For the text-containing cell, return its midpoint in [X, Y] coordinate format. 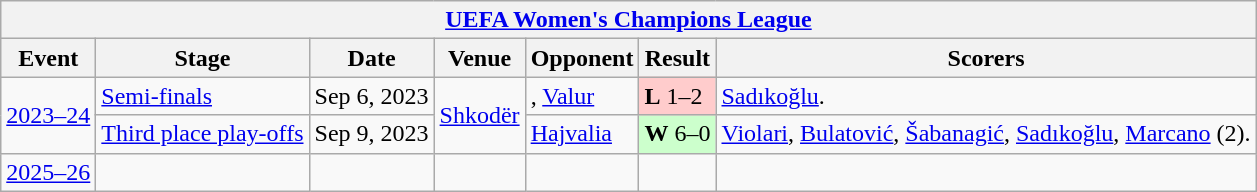
Result [678, 58]
Hajvalia [582, 134]
L 1–2 [678, 96]
Opponent [582, 58]
Sadıkoğlu. [986, 96]
Sep 6, 2023 [372, 96]
W 6–0 [678, 134]
Stage [202, 58]
Scorers [986, 58]
Third place play-offs [202, 134]
Event [48, 58]
Shkodër [480, 115]
Violari, Bulatović, Šabanagić, Sadıkoğlu, Marcano (2). [986, 134]
, Valur [582, 96]
UEFA Women's Champions League [628, 20]
Sep 9, 2023 [372, 134]
Semi-finals [202, 96]
2025–26 [48, 172]
2023–24 [48, 115]
Venue [480, 58]
Date [372, 58]
